Return the [X, Y] coordinate for the center point of the cell that contains the specified text.  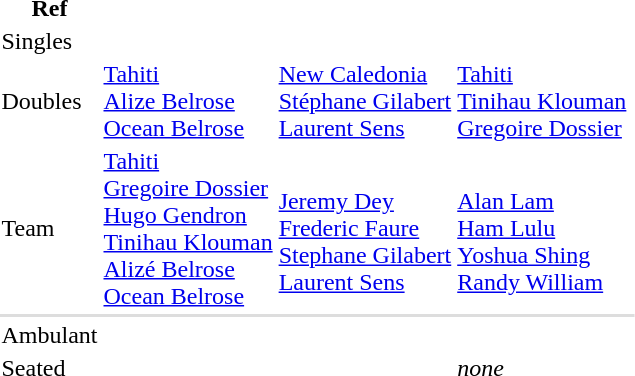
TahitiAlize BelroseOcean Belrose [188, 101]
Jeremy DeyFrederic FaureStephane GilabertLaurent Sens [365, 228]
TahitiGregoire DossierHugo GendronTinihau KloumanAlizé BelroseOcean Belrose [188, 228]
Team [50, 228]
New CaledoniaStéphane GilabertLaurent Sens [365, 101]
Ambulant [50, 335]
TahitiTinihau KloumanGregoire Dossier [542, 101]
Alan LamHam LuluYoshua ShingRandy William [542, 228]
Singles [50, 41]
Doubles [50, 101]
